Detect which cell encompasses the target text, then output its (X, Y) center coordinate. 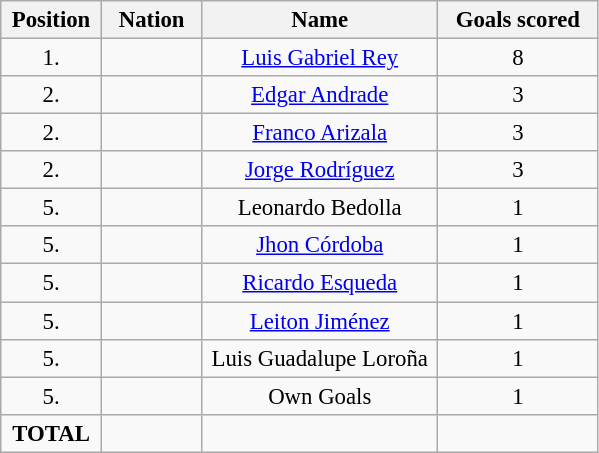
Franco Arizala (320, 133)
Jhon Córdoba (320, 245)
8 (518, 58)
Luis Guadalupe Loroña (320, 358)
Name (320, 20)
Edgar Andrade (320, 95)
Goals scored (518, 20)
TOTAL (52, 433)
Leonardo Bedolla (320, 208)
Jorge Rodríguez (320, 170)
Leiton Jiménez (320, 321)
Position (52, 20)
Nation (152, 20)
1. (52, 58)
Luis Gabriel Rey (320, 58)
Ricardo Esqueda (320, 283)
Own Goals (320, 396)
